Scan for the cell matching the given text and deliver its [x, y] coordinate at center. 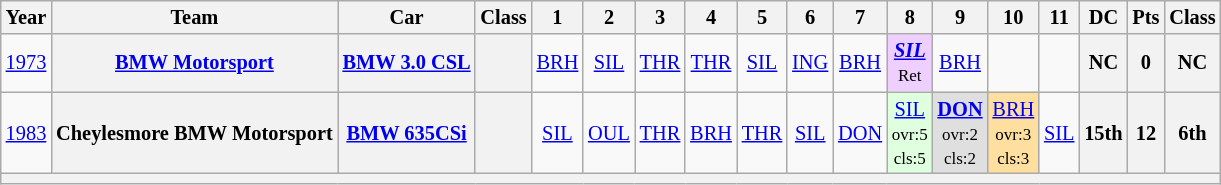
6 [810, 17]
Pts [1146, 17]
8 [910, 17]
SILovr:5cls:5 [910, 133]
10 [1014, 17]
1973 [26, 63]
12 [1146, 133]
9 [960, 17]
2 [609, 17]
6th [1192, 133]
BRHovr:3cls:3 [1014, 133]
BMW 635CSi [407, 133]
0 [1146, 63]
DONovr:2cls:2 [960, 133]
BMW Motorsport [194, 63]
OUL [609, 133]
BMW 3.0 CSL [407, 63]
DC [1103, 17]
1983 [26, 133]
Cheylesmore BMW Motorsport [194, 133]
5 [762, 17]
Year [26, 17]
15th [1103, 133]
11 [1059, 17]
1 [558, 17]
Car [407, 17]
4 [711, 17]
3 [660, 17]
SILRet [910, 63]
7 [860, 17]
Team [194, 17]
ING [810, 63]
DON [860, 133]
